Search for the cell housing the specified text and yield its [x, y] center coordinate. 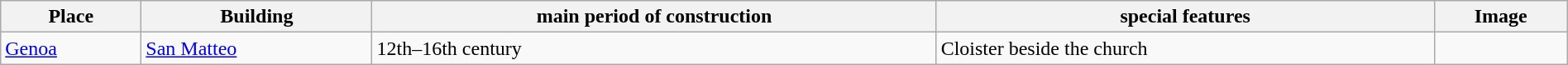
main period of construction [654, 17]
San Matteo [256, 48]
Place [71, 17]
Cloister beside the church [1185, 48]
12th–16th century [654, 48]
Genoa [71, 48]
special features [1185, 17]
Image [1500, 17]
Building [256, 17]
